Determine the [X, Y] coordinate at the center of the cell enclosing the given text.  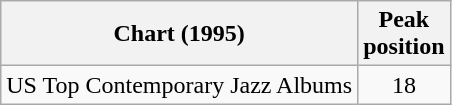
US Top Contemporary Jazz Albums [180, 85]
Chart (1995) [180, 34]
Peakposition [404, 34]
18 [404, 85]
